Return [x, y] of the center of cell containing provided text 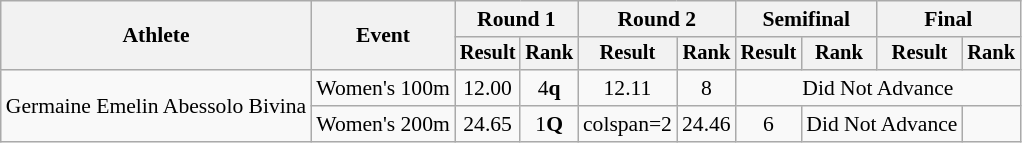
4q [549, 88]
12.11 [628, 88]
Round 1 [516, 19]
1Q [549, 124]
Women's 200m [383, 124]
colspan=2 [628, 124]
12.00 [488, 88]
Event [383, 36]
6 [769, 124]
Final [948, 19]
24.46 [706, 124]
Round 2 [657, 19]
8 [706, 88]
Women's 100m [383, 88]
Semifinal [806, 19]
Germaine Emelin Abessolo Bivina [156, 106]
24.65 [488, 124]
Athlete [156, 36]
